Output the [X, Y] coordinate of the center of the cell containing the given text.  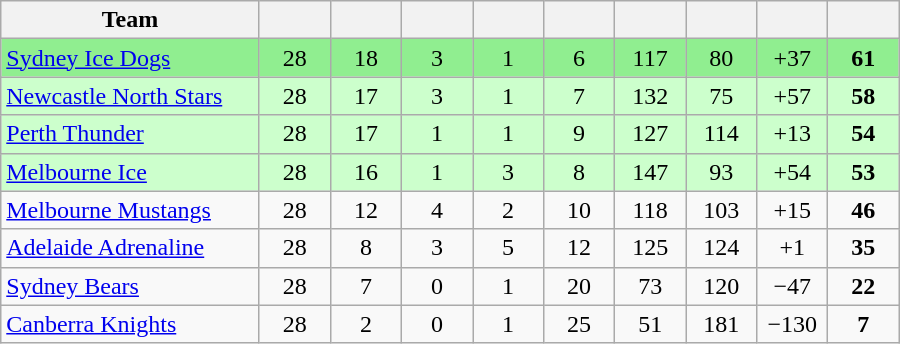
9 [580, 134]
73 [650, 286]
124 [722, 248]
4 [436, 210]
18 [366, 58]
93 [722, 172]
Sydney Bears [130, 286]
80 [722, 58]
Newcastle North Stars [130, 96]
25 [580, 324]
127 [650, 134]
+1 [792, 248]
54 [864, 134]
+57 [792, 96]
+15 [792, 210]
46 [864, 210]
120 [722, 286]
5 [508, 248]
181 [722, 324]
58 [864, 96]
35 [864, 248]
22 [864, 286]
Melbourne Mustangs [130, 210]
51 [650, 324]
+13 [792, 134]
20 [580, 286]
103 [722, 210]
+54 [792, 172]
53 [864, 172]
6 [580, 58]
16 [366, 172]
117 [650, 58]
118 [650, 210]
Canberra Knights [130, 324]
Sydney Ice Dogs [130, 58]
Adelaide Adrenaline [130, 248]
−130 [792, 324]
Melbourne Ice [130, 172]
Perth Thunder [130, 134]
61 [864, 58]
10 [580, 210]
+37 [792, 58]
132 [650, 96]
125 [650, 248]
75 [722, 96]
114 [722, 134]
147 [650, 172]
−47 [792, 286]
Team [130, 20]
